Detect which cell encompasses the target text, then output its [x, y] center coordinate. 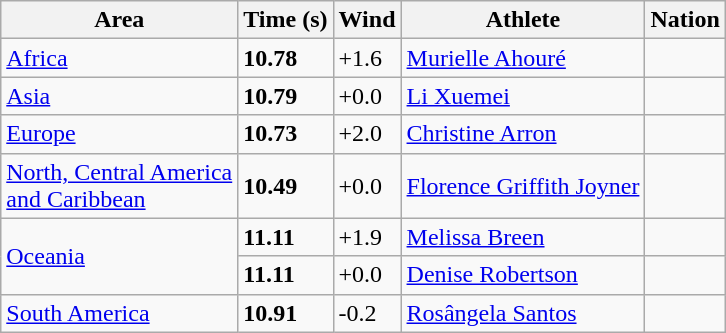
+2.0 [367, 134]
Rosângela Santos [523, 313]
Denise Robertson [523, 275]
Melissa Breen [523, 237]
Athlete [523, 20]
10.91 [286, 313]
Florence Griffith Joyner [523, 186]
Murielle Ahouré [523, 58]
Europe [120, 134]
10.78 [286, 58]
Nation [685, 20]
+1.9 [367, 237]
10.79 [286, 96]
-0.2 [367, 313]
North, Central America and Caribbean [120, 186]
+1.6 [367, 58]
Area [120, 20]
South America [120, 313]
Oceania [120, 256]
10.73 [286, 134]
Christine Arron [523, 134]
Wind [367, 20]
Africa [120, 58]
10.49 [286, 186]
Li Xuemei [523, 96]
Time (s) [286, 20]
Asia [120, 96]
